Identify which cell holds the provided text, then report its (X, Y) central coordinate. 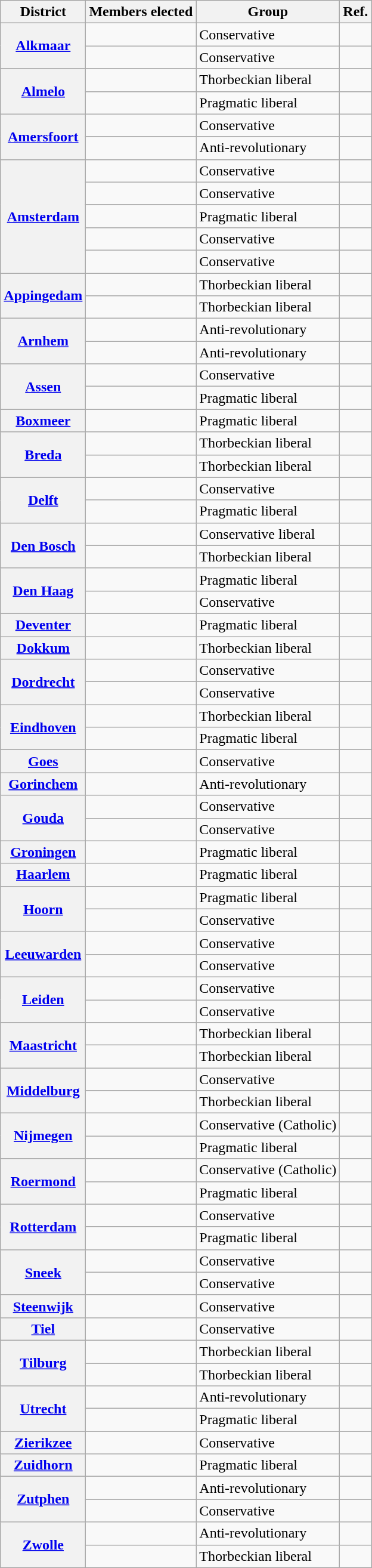
Group (268, 12)
Tiel (43, 1329)
Groningen (43, 852)
Den Bosch (43, 545)
Assen (43, 387)
Eindhoven (43, 727)
Nijmegen (43, 1136)
Amsterdam (43, 216)
Arnhem (43, 341)
Zutphen (43, 1499)
Ref. (355, 12)
Den Haag (43, 591)
Dokkum (43, 647)
District (43, 12)
Sneek (43, 1272)
Zierikzee (43, 1443)
Middelburg (43, 1091)
Rotterdam (43, 1227)
Maastricht (43, 1045)
Leeuwarden (43, 954)
Goes (43, 761)
Dordrecht (43, 682)
Appingedam (43, 296)
Roermond (43, 1181)
Delft (43, 500)
Hoorn (43, 909)
Alkmaar (43, 46)
Leiden (43, 999)
Members elected (141, 12)
Almelo (43, 91)
Utrecht (43, 1409)
Zwolle (43, 1545)
Boxmeer (43, 421)
Conservative liberal (268, 534)
Amersfoort (43, 137)
Deventer (43, 625)
Gouda (43, 818)
Zuidhorn (43, 1465)
Tilburg (43, 1363)
Breda (43, 455)
Haarlem (43, 875)
Gorinchem (43, 784)
Steenwijk (43, 1306)
